Capture the cell that displays the provided text and extract its [x, y] central coordinate. 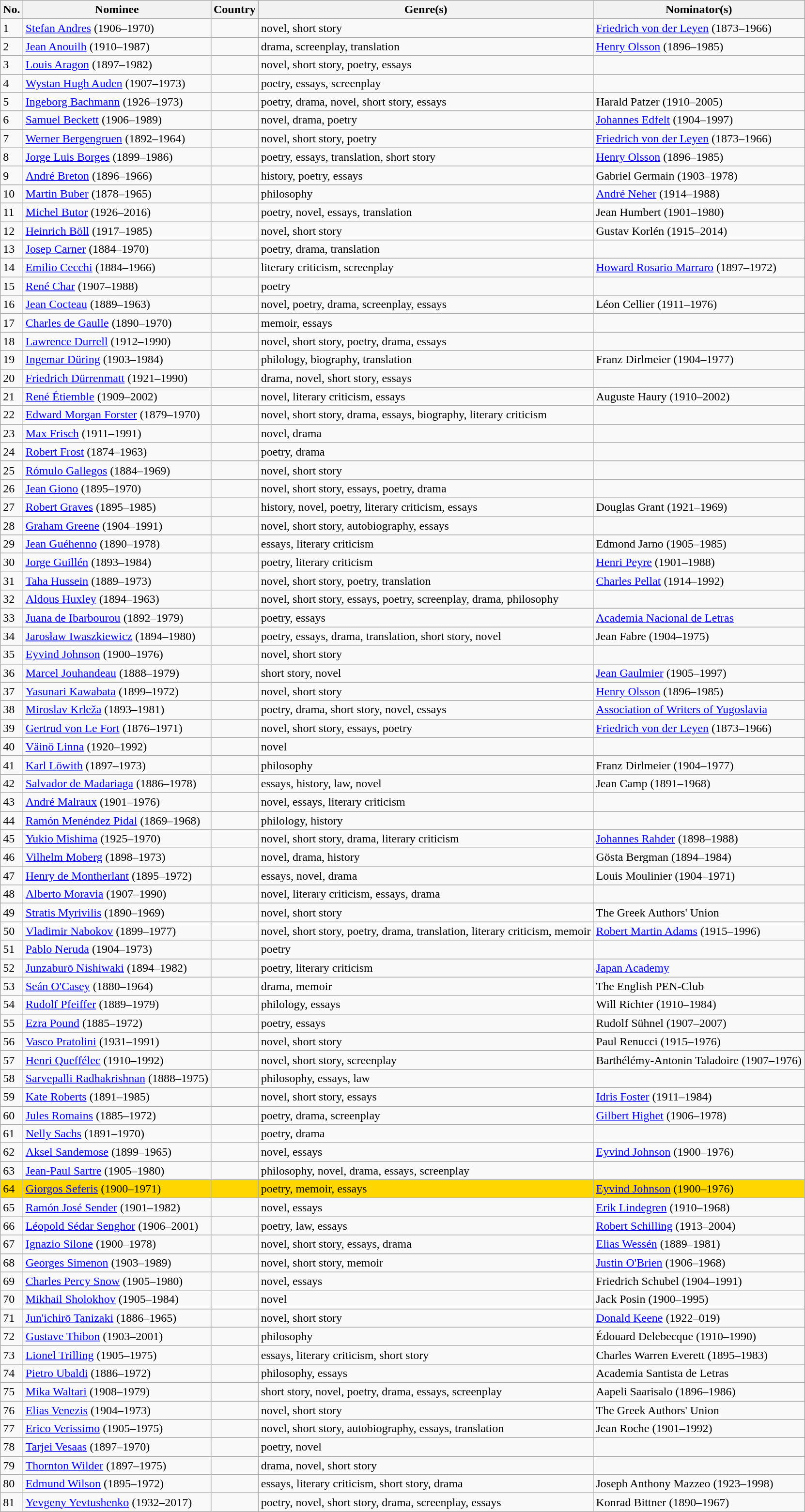
essays, novel, drama [426, 876]
74 [12, 1373]
Gustav Korlén (1915–2014) [699, 231]
Pietro Ubaldi (1886–1972) [117, 1373]
80 [12, 1484]
31 [12, 581]
Edmond Jarno (1905–1985) [699, 544]
Rudolf Sühnel (1907–2007) [699, 1023]
drama, memoir [426, 986]
34 [12, 636]
novel, short story, essays, poetry [426, 728]
79 [12, 1466]
55 [12, 1023]
No. [12, 10]
literary criticism, screenplay [426, 268]
8 [12, 157]
Academia Nacional de Letras [699, 618]
68 [12, 1263]
Gilbert Highet (1906–1978) [699, 1115]
Yasunari Kawabata (1899–1972) [117, 691]
novel, short story, autobiography, essays, translation [426, 1429]
9 [12, 175]
12 [12, 231]
Giorgos Seferis (1900–1971) [117, 1189]
novel, short story, drama, literary criticism [426, 839]
philosophy, essays, law [426, 1078]
60 [12, 1115]
Jean Humbert (1901–1980) [699, 212]
Alberto Moravia (1907–1990) [117, 894]
Lawrence Durrell (1912–1990) [117, 341]
Jean Guéhenno (1890–1978) [117, 544]
Elias Wessén (1889–1981) [699, 1244]
novel, short story, poetry, drama, essays [426, 341]
The English PEN-Club [699, 986]
André Breton (1896–1966) [117, 175]
René Char (1907–1988) [117, 286]
Vilhelm Moberg (1898–1973) [117, 857]
36 [12, 673]
Rudolf Pfeiffer (1889–1979) [117, 1005]
Charles Percy Snow (1905–1980) [117, 1281]
Nominee [117, 10]
18 [12, 341]
Thornton Wilder (1897–1975) [117, 1466]
19 [12, 360]
Wystan Hugh Auden (1907–1973) [117, 83]
drama, screenplay, translation [426, 46]
72 [12, 1336]
essays, literary criticism, short story [426, 1355]
Friedrich Schubel (1904–1991) [699, 1281]
25 [12, 470]
Nelly Sachs (1891–1970) [117, 1134]
Robert Martin Adams (1915–1996) [699, 931]
Japan Academy [699, 968]
Louis Moulinier (1904–1971) [699, 876]
Jean Anouilh (1910–1987) [117, 46]
Idris Foster (1911–1984) [699, 1097]
49 [12, 913]
Ezra Pound (1885–1972) [117, 1023]
Graham Greene (1904–1991) [117, 525]
Jean Cocteau (1889–1963) [117, 305]
62 [12, 1152]
Marcel Jouhandeau (1888–1979) [117, 673]
Jean Camp (1891–1968) [699, 783]
70 [12, 1299]
Robert Schilling (1913–2004) [699, 1226]
Jorge Luis Borges (1899–1986) [117, 157]
32 [12, 599]
novel, essays, literary criticism [426, 802]
Edmund Wilson (1895–1972) [117, 1484]
Charles de Gaulle (1890–1970) [117, 323]
novel, short story, drama, essays, biography, literary criticism [426, 415]
Miroslav Krleža (1893–1981) [117, 710]
Ingeborg Bachmann (1926–1973) [117, 102]
Vladimir Nabokov (1899–1977) [117, 931]
novel, literary criticism, essays, drama [426, 894]
philology, biography, translation [426, 360]
drama, novel, short story, essays [426, 378]
73 [12, 1355]
novel, short story, essays, poetry, screenplay, drama, philosophy [426, 599]
Martin Buber (1878–1965) [117, 194]
Country [234, 10]
Howard Rosario Marraro (1897–1972) [699, 268]
philosophy, essays [426, 1373]
Louis Aragon (1897–1982) [117, 65]
novel, poetry, drama, screenplay, essays [426, 305]
Tarjei Vesaas (1897–1970) [117, 1447]
Ingemar Düring (1903–1984) [117, 360]
poetry, memoir, essays [426, 1189]
7 [12, 138]
novel, short story, essays, drama [426, 1244]
44 [12, 821]
16 [12, 305]
2 [12, 46]
Gösta Bergman (1894–1984) [699, 857]
Karl Löwith (1897–1973) [117, 765]
Léon Cellier (1911–1976) [699, 305]
40 [12, 747]
Charles Warren Everett (1895–1983) [699, 1355]
50 [12, 931]
15 [12, 286]
26 [12, 489]
81 [12, 1502]
Henry de Montherlant (1895–1972) [117, 876]
4 [12, 83]
novel, literary criticism, essays [426, 397]
Johannes Edfelt (1904–1997) [699, 120]
novel, short story, poetry, essays [426, 65]
58 [12, 1078]
novel, drama [426, 433]
Salvador de Madariaga (1886–1978) [117, 783]
philology, essays [426, 1005]
38 [12, 710]
Jean Roche (1901–1992) [699, 1429]
Édouard Delebecque (1910–1990) [699, 1336]
history, novel, poetry, literary criticism, essays [426, 507]
41 [12, 765]
Konrad Bittner (1890–1967) [699, 1502]
Mikhail Sholokhov (1905–1984) [117, 1299]
novel, short story, essays, poetry, drama [426, 489]
Jun'ichirō Tanizaki (1886–1965) [117, 1318]
poetry, essays, translation, short story [426, 157]
Stratis Myrivilis (1890–1969) [117, 913]
Erik Lindegren (1910–1968) [699, 1207]
novel, short story, essays [426, 1097]
Mika Waltari (1908–1979) [117, 1391]
33 [12, 618]
65 [12, 1207]
Junzaburō Nishiwaki (1894–1982) [117, 968]
novel, drama, poetry [426, 120]
27 [12, 507]
13 [12, 249]
poetry, essays, drama, translation, short story, novel [426, 636]
64 [12, 1189]
Academia Santista de Letras [699, 1373]
Paul Renucci (1915–1976) [699, 1041]
21 [12, 397]
Ramón Menéndez Pidal (1869–1968) [117, 821]
drama, novel, short story [426, 1466]
Väinö Linna (1920–1992) [117, 747]
history, poetry, essays [426, 175]
Robert Frost (1874–1963) [117, 452]
14 [12, 268]
Erico Verissimo (1905–1975) [117, 1429]
Stefan Andres (1906–1970) [117, 28]
Emilio Cecchi (1884–1966) [117, 268]
30 [12, 563]
novel, drama, history [426, 857]
Henri Queffélec (1910–1992) [117, 1060]
Joseph Anthony Mazzeo (1923–1998) [699, 1484]
essays, literary criticism [426, 544]
29 [12, 544]
Josep Carner (1884–1970) [117, 249]
57 [12, 1060]
Aldous Huxley (1894–1963) [117, 599]
43 [12, 802]
51 [12, 949]
63 [12, 1171]
Sarvepalli Radhakrishnan (1888–1975) [117, 1078]
52 [12, 968]
Douglas Grant (1921–1969) [699, 507]
Nominator(s) [699, 10]
Werner Bergengruen (1892–1964) [117, 138]
17 [12, 323]
78 [12, 1447]
Michel Butor (1926–2016) [117, 212]
novel, short story, poetry [426, 138]
poetry, novel, essays, translation [426, 212]
Jean Giono (1895–1970) [117, 489]
20 [12, 378]
novel, short story, poetry, translation [426, 581]
3 [12, 65]
Jean Gaulmier (1905–1997) [699, 673]
Pablo Neruda (1904–1973) [117, 949]
poetry, novel, short story, drama, screenplay, essays [426, 1502]
André Malraux (1901–1976) [117, 802]
53 [12, 986]
Gabriel Germain (1903–1978) [699, 175]
Yukio Mishima (1925–1970) [117, 839]
Aksel Sandemose (1899–1965) [117, 1152]
short story, novel, poetry, drama, essays, screenplay [426, 1391]
Jean Fabre (1904–1975) [699, 636]
48 [12, 894]
novel, short story, poetry, drama, translation, literary criticism, memoir [426, 931]
Jean-Paul Sartre (1905–1980) [117, 1171]
75 [12, 1391]
essays, history, law, novel [426, 783]
56 [12, 1041]
poetry, novel [426, 1447]
Johannes Rahder (1898–1988) [699, 839]
Jarosław Iwaszkiewicz (1894–1980) [117, 636]
61 [12, 1134]
poetry, law, essays [426, 1226]
novel, short story, screenplay [426, 1060]
Edward Morgan Forster (1879–1970) [117, 415]
Gustave Thibon (1903–2001) [117, 1336]
Elias Venezis (1904–1973) [117, 1410]
novel, short story, memoir [426, 1263]
Taha Hussein (1889–1973) [117, 581]
philosophy, novel, drama, essays, screenplay [426, 1171]
1 [12, 28]
46 [12, 857]
69 [12, 1281]
5 [12, 102]
10 [12, 194]
poetry, drama, novel, short story, essays [426, 102]
Georges Simenon (1903–1989) [117, 1263]
Donald Keene (1922–019) [699, 1318]
poetry, drama, translation [426, 249]
Ramón José Sender (1901–1982) [117, 1207]
Gertrud von Le Fort (1876–1971) [117, 728]
Kate Roberts (1891–1985) [117, 1097]
Will Richter (1910–1984) [699, 1005]
Justin O'Brien (1906–1968) [699, 1263]
poetry, drama, screenplay [426, 1115]
short story, novel [426, 673]
Harald Patzer (1910–2005) [699, 102]
22 [12, 415]
35 [12, 655]
essays, literary criticism, short story, drama [426, 1484]
77 [12, 1429]
Jules Romains (1885–1972) [117, 1115]
Lionel Trilling (1905–1975) [117, 1355]
42 [12, 783]
René Étiemble (1909–2002) [117, 397]
39 [12, 728]
philology, history [426, 821]
Yevgeny Yevtushenko (1932–2017) [117, 1502]
Samuel Beckett (1906–1989) [117, 120]
76 [12, 1410]
Association of Writers of Yugoslavia [699, 710]
45 [12, 839]
Henri Peyre (1901–1988) [699, 563]
71 [12, 1318]
Robert Graves (1895–1985) [117, 507]
Genre(s) [426, 10]
Friedrich Dürrenmatt (1921–1990) [117, 378]
67 [12, 1244]
poetry, essays, screenplay [426, 83]
Juana de Ibarbourou (1892–1979) [117, 618]
Rómulo Gallegos (1884–1969) [117, 470]
Charles Pellat (1914–1992) [699, 581]
24 [12, 452]
66 [12, 1226]
Aapeli Saarisalo (1896–1986) [699, 1391]
memoir, essays [426, 323]
Barthélémy-Antonin Taladoire (1907–1976) [699, 1060]
28 [12, 525]
47 [12, 876]
Jorge Guillén (1893–1984) [117, 563]
23 [12, 433]
Seán O'Casey (1880–1964) [117, 986]
Ignazio Silone (1900–1978) [117, 1244]
Léopold Sédar Senghor (1906–2001) [117, 1226]
André Neher (1914–1988) [699, 194]
37 [12, 691]
11 [12, 212]
novel, short story, autobiography, essays [426, 525]
54 [12, 1005]
Heinrich Böll (1917–1985) [117, 231]
59 [12, 1097]
Max Frisch (1911–1991) [117, 433]
Vasco Pratolini (1931–1991) [117, 1041]
Auguste Haury (1910–2002) [699, 397]
6 [12, 120]
poetry, drama, short story, novel, essays [426, 710]
Jack Posin (1900–1995) [699, 1299]
